Extract the (x, y) coordinate from the center of the cell holding the provided text.  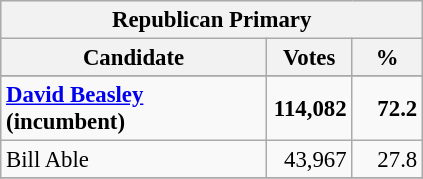
72.2 (388, 108)
David Beasley (incumbent) (134, 108)
Bill Able (134, 160)
114,082 (309, 108)
Republican Primary (212, 20)
43,967 (309, 160)
% (388, 58)
Votes (309, 58)
Candidate (134, 58)
27.8 (388, 160)
